Find where the given text appears and provide that cell's center as [x, y] coordinate. 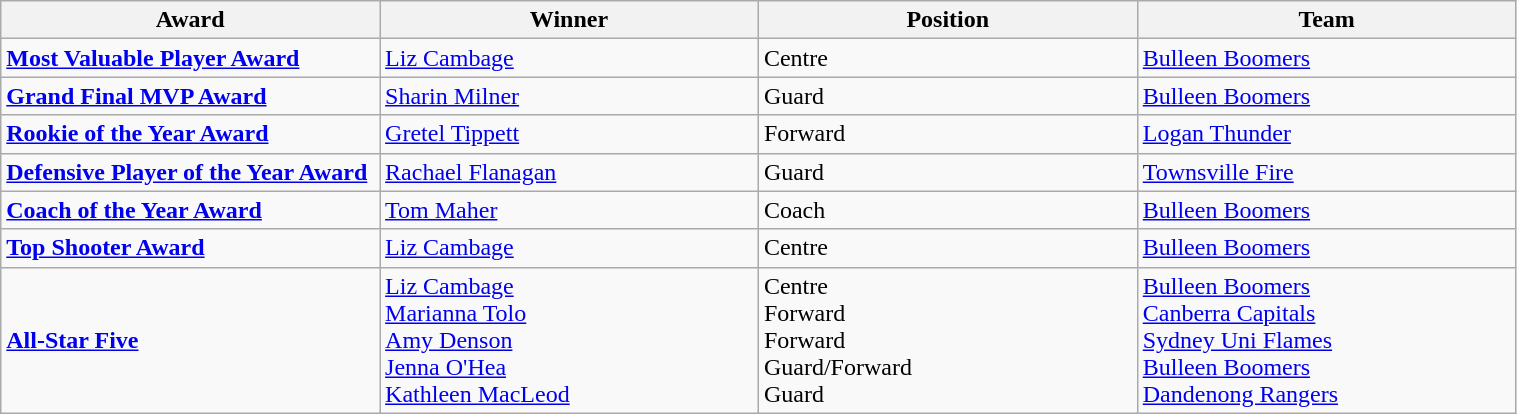
Coach [948, 210]
Coach of the Year Award [190, 210]
Gretel Tippett [570, 134]
Team [1326, 20]
Townsville Fire [1326, 172]
Most Valuable Player Award [190, 58]
Bulleen Boomers Canberra Capitals Sydney Uni Flames Bulleen Boomers Dandenong Rangers [1326, 340]
Forward [948, 134]
Winner [570, 20]
Defensive Player of the Year Award [190, 172]
Centre Forward Forward Guard/Forward Guard [948, 340]
Position [948, 20]
Tom Maher [570, 210]
Sharin Milner [570, 96]
Grand Final MVP Award [190, 96]
Top Shooter Award [190, 248]
Logan Thunder [1326, 134]
Award [190, 20]
Rachael Flanagan [570, 172]
Rookie of the Year Award [190, 134]
Liz Cambage Marianna Tolo Amy Denson Jenna O'Hea Kathleen MacLeod [570, 340]
All-Star Five [190, 340]
